For the text-containing cell, return its midpoint in [x, y] coordinate format. 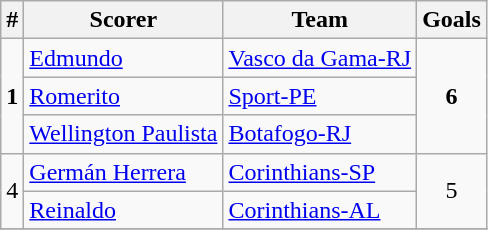
6 [452, 96]
Botafogo-RJ [320, 134]
Corinthians-SP [320, 172]
Reinaldo [124, 210]
# [12, 20]
Team [320, 20]
1 [12, 96]
5 [452, 191]
Vasco da Gama-RJ [320, 58]
Edmundo [124, 58]
Scorer [124, 20]
Goals [452, 20]
Germán Herrera [124, 172]
Corinthians-AL [320, 210]
Sport-PE [320, 96]
Romerito [124, 96]
Wellington Paulista [124, 134]
4 [12, 191]
